Locate the cell with the specified text and output its [x, y] center coordinate. 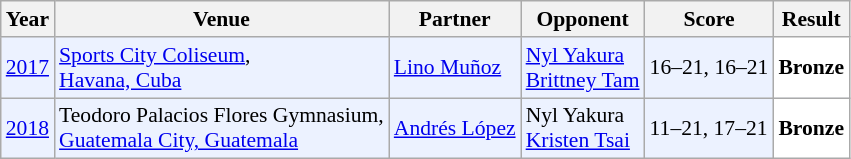
2017 [28, 68]
Lino Muñoz [455, 68]
Venue [222, 19]
16–21, 16–21 [710, 68]
Year [28, 19]
Andrés López [455, 128]
Nyl Yakura Kristen Tsai [583, 128]
Nyl Yakura Brittney Tam [583, 68]
Partner [455, 19]
11–21, 17–21 [710, 128]
Score [710, 19]
Opponent [583, 19]
Result [811, 19]
Sports City Coliseum,Havana, Cuba [222, 68]
2018 [28, 128]
Teodoro Palacios Flores Gymnasium,Guatemala City, Guatemala [222, 128]
